Identify which cell holds the provided text, then report its (x, y) central coordinate. 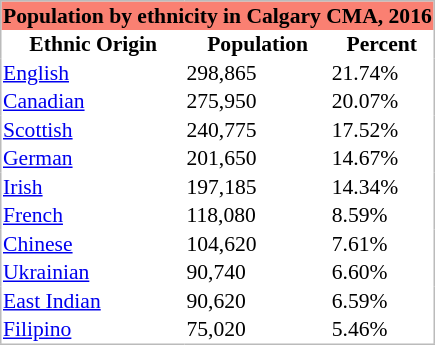
Population (258, 44)
6.59% (382, 300)
Percent (382, 44)
French (93, 215)
Ethnic Origin (93, 44)
118,080 (258, 215)
240,775 (258, 130)
201,650 (258, 158)
14.34% (382, 186)
Canadian (93, 101)
90,740 (258, 272)
English (93, 72)
Chinese (93, 244)
104,620 (258, 244)
Irish (93, 186)
6.60% (382, 272)
275,950 (258, 101)
East Indian (93, 300)
298,865 (258, 72)
14.67% (382, 158)
8.59% (382, 215)
Filipino (93, 329)
Population by ethnicity in Calgary CMA, 2016 (218, 16)
90,620 (258, 300)
17.52% (382, 130)
Scottish (93, 130)
German (93, 158)
5.46% (382, 329)
75,020 (258, 329)
Ukrainian (93, 272)
197,185 (258, 186)
21.74% (382, 72)
7.61% (382, 244)
20.07% (382, 101)
